From the cell containing the given text, extract its center point as [X, Y] coordinate. 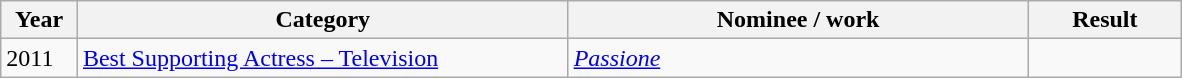
Category [322, 20]
Year [40, 20]
Passione [798, 58]
Nominee / work [798, 20]
2011 [40, 58]
Result [1104, 20]
Best Supporting Actress – Television [322, 58]
